Extract the [x, y] coordinate from the center of the cell holding the provided text.  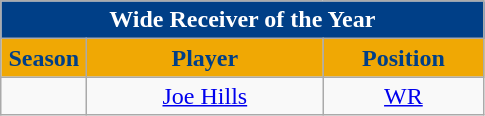
Season [44, 58]
Wide Receiver of the Year [242, 20]
WR [404, 96]
Position [404, 58]
Player [205, 58]
Joe Hills [205, 96]
